Capture the cell that displays the provided text and extract its (x, y) central coordinate. 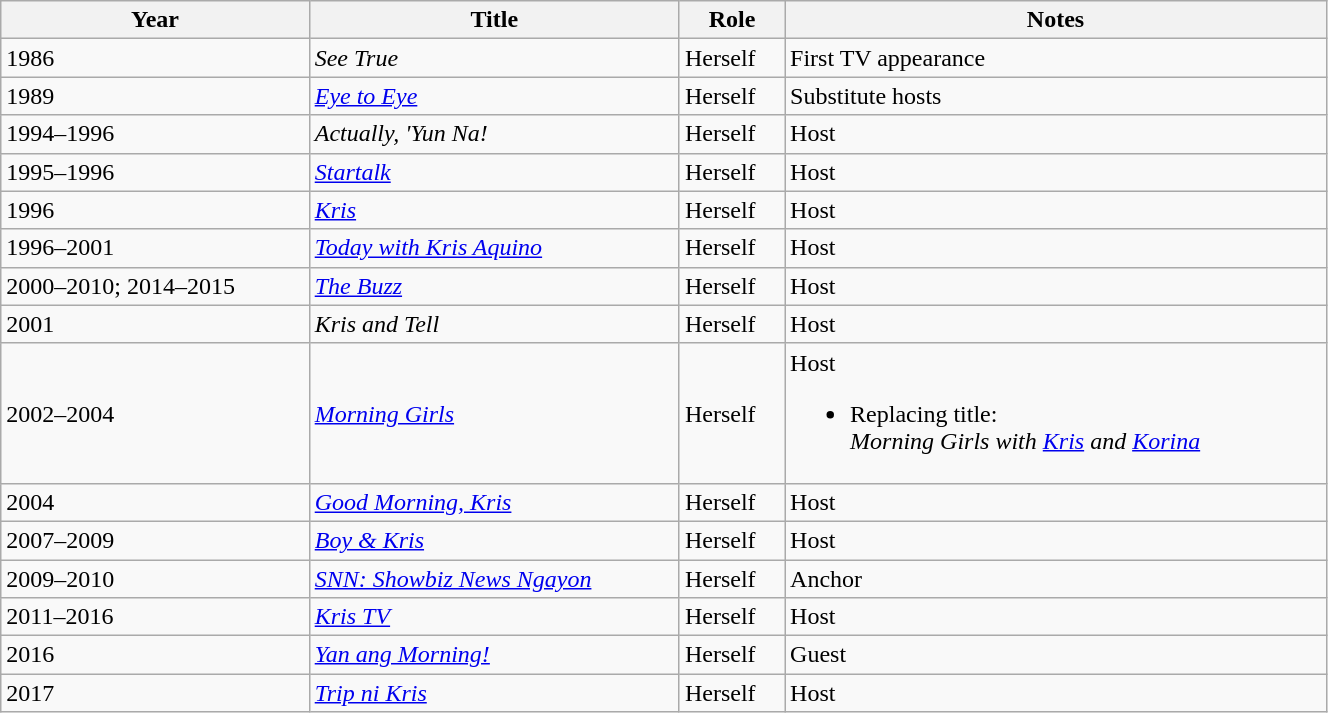
Startalk (494, 172)
Actually, 'Yun Na! (494, 134)
Kris TV (494, 617)
Year (155, 20)
Substitute hosts (1056, 96)
2007–2009 (155, 540)
2016 (155, 655)
Trip ni Kris (494, 693)
Role (732, 20)
Today with Kris Aquino (494, 248)
Anchor (1056, 579)
Kris and Tell (494, 324)
HostReplacing title:Morning Girls with Kris and Korina (1056, 413)
2009–2010 (155, 579)
1995–1996 (155, 172)
2004 (155, 502)
1996 (155, 210)
1989 (155, 96)
Title (494, 20)
1994–1996 (155, 134)
Guest (1056, 655)
SNN: Showbiz News Ngayon (494, 579)
2011–2016 (155, 617)
Notes (1056, 20)
Boy & Kris (494, 540)
2000–2010; 2014–2015 (155, 286)
See True (494, 58)
2002–2004 (155, 413)
Good Morning, Kris (494, 502)
The Buzz (494, 286)
2001 (155, 324)
2017 (155, 693)
Eye to Eye (494, 96)
1986 (155, 58)
Morning Girls (494, 413)
Kris (494, 210)
Yan ang Morning! (494, 655)
1996–2001 (155, 248)
First TV appearance (1056, 58)
